Output the (x, y) coordinate of the center of the cell containing the given text.  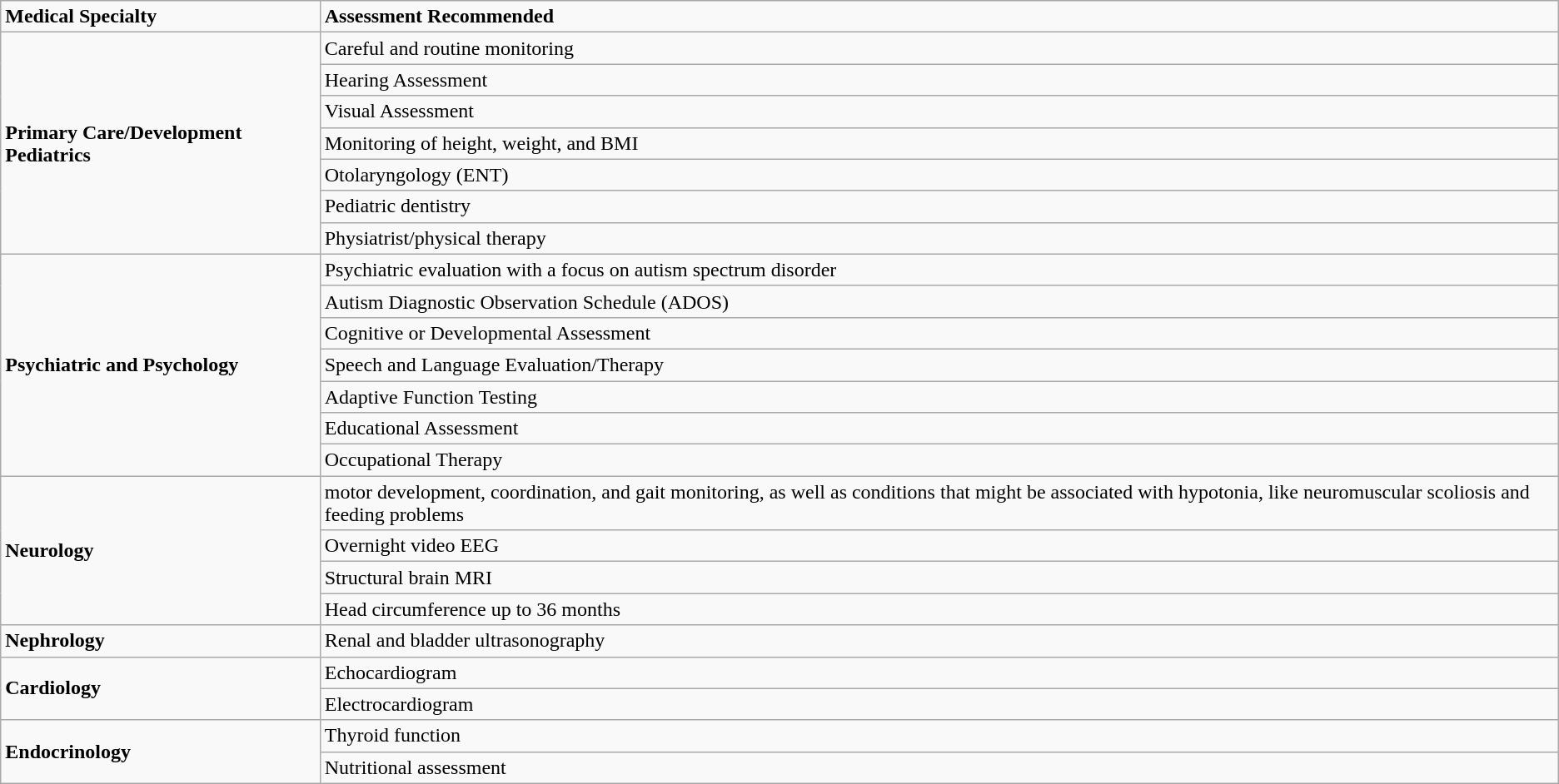
Careful and routine monitoring (939, 48)
Monitoring of height, weight, and BMI (939, 143)
Hearing Assessment (939, 80)
Autism Diagnostic Observation Schedule (ADOS) (939, 301)
Echocardiogram (939, 672)
Psychiatric evaluation with a focus on autism spectrum disorder (939, 270)
Psychiatric and Psychology (160, 365)
Cognitive or Developmental Assessment (939, 333)
Occupational Therapy (939, 460)
Nutritional assessment (939, 767)
Assessment Recommended (939, 17)
Overnight video EEG (939, 546)
Head circumference up to 36 months (939, 609)
Thyroid function (939, 736)
Visual Assessment (939, 112)
Electrocardiogram (939, 704)
Medical Specialty (160, 17)
Speech and Language Evaluation/Therapy (939, 365)
Adaptive Function Testing (939, 397)
Physiatrist/physical therapy (939, 238)
Structural brain MRI (939, 578)
Educational Assessment (939, 429)
Endocrinology (160, 752)
Cardiology (160, 688)
Neurology (160, 551)
Pediatric dentistry (939, 206)
Renal and bladder ultrasonography (939, 641)
Otolaryngology (ENT) (939, 175)
Nephrology (160, 641)
Primary Care/Development Pediatrics (160, 143)
